Capture the cell that displays the provided text and extract its [x, y] central coordinate. 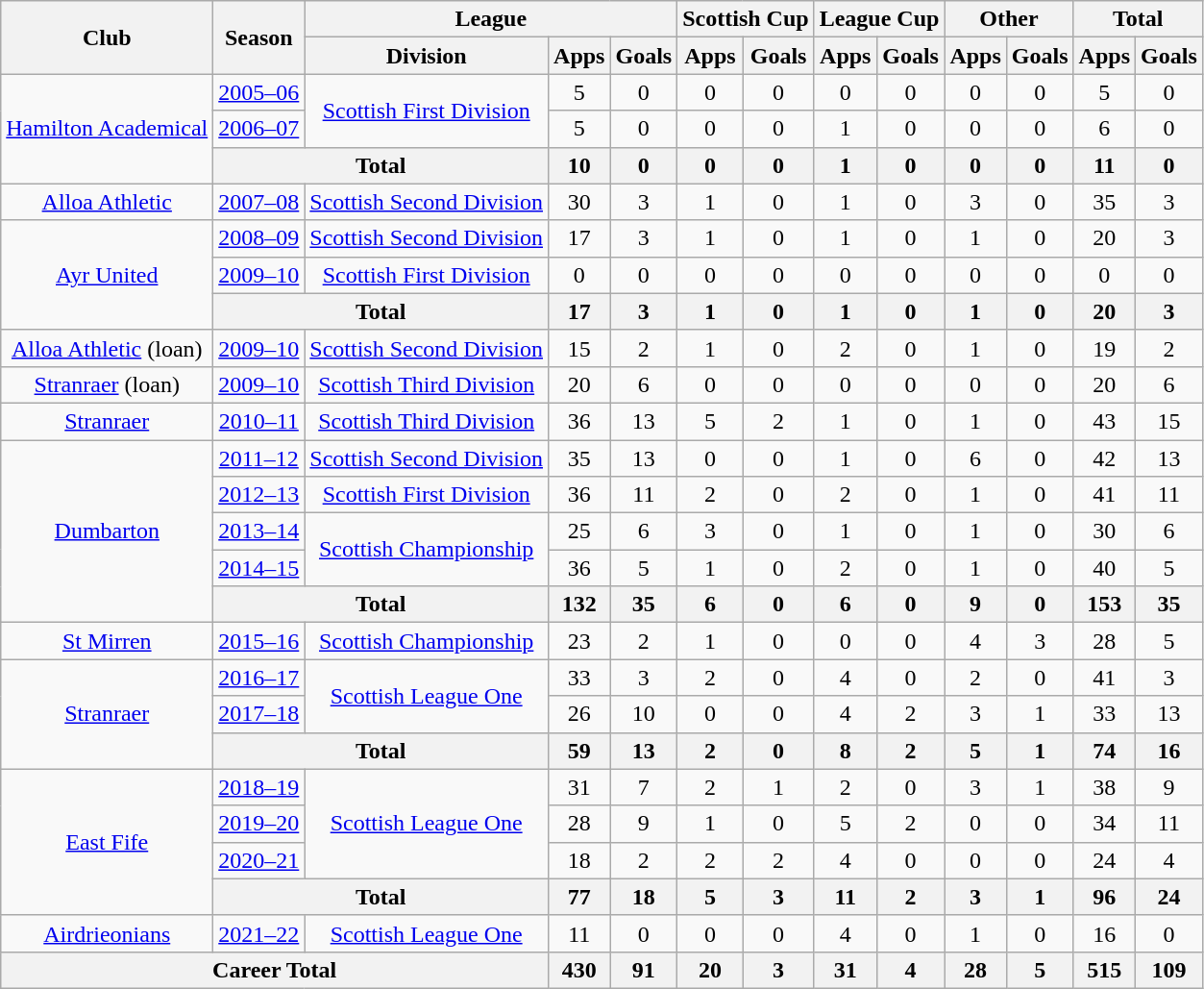
2020–21 [259, 860]
2011–12 [259, 458]
430 [579, 970]
2019–20 [259, 824]
Airdrieonians [108, 933]
2014–15 [259, 568]
25 [579, 532]
2018–19 [259, 787]
77 [579, 897]
153 [1104, 605]
Career Total [275, 970]
2007–08 [259, 202]
8 [846, 751]
St Mirren [108, 641]
Stranraer (loan) [108, 384]
East Fife [108, 842]
League Cup [879, 19]
42 [1104, 458]
2012–13 [259, 495]
2013–14 [259, 532]
74 [1104, 751]
19 [1104, 348]
38 [1104, 787]
Alloa Athletic (loan) [108, 348]
Club [108, 37]
Hamilton Academical [108, 129]
515 [1104, 970]
23 [579, 641]
43 [1104, 421]
2021–22 [259, 933]
2008–09 [259, 238]
96 [1104, 897]
Scottish Cup [746, 19]
91 [644, 970]
Alloa Athletic [108, 202]
2006–07 [259, 129]
Other [1009, 19]
132 [579, 605]
2017–18 [259, 714]
109 [1169, 970]
26 [579, 714]
59 [579, 751]
Season [259, 37]
2005–06 [259, 92]
2010–11 [259, 421]
Ayr United [108, 275]
34 [1104, 824]
Dumbarton [108, 532]
2015–16 [259, 641]
2016–17 [259, 678]
40 [1104, 568]
7 [644, 787]
Division [427, 56]
League [491, 19]
